Provide the [X, Y] coordinate of the cell's center where the given text is located.  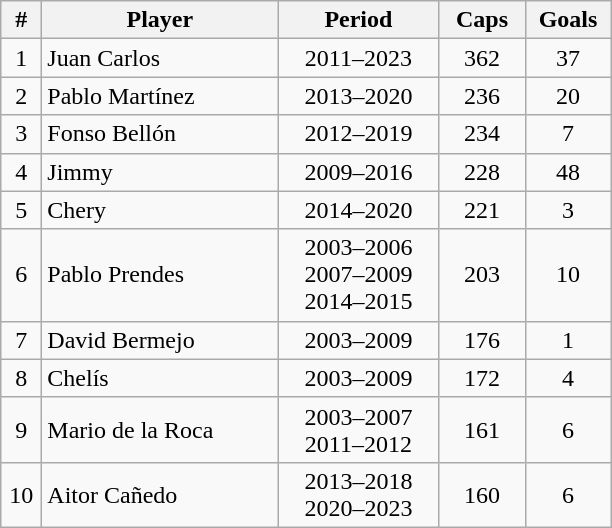
Fonso Bellón [160, 134]
2003–20062007–20092014–2015 [358, 275]
Period [358, 20]
221 [482, 210]
228 [482, 172]
2 [22, 96]
234 [482, 134]
37 [568, 58]
Caps [482, 20]
Aitor Cañedo [160, 494]
176 [482, 340]
2009–2016 [358, 172]
Jimmy [160, 172]
161 [482, 430]
2014–2020 [358, 210]
Pablo Martínez [160, 96]
Pablo Prendes [160, 275]
Goals [568, 20]
2011–2023 [358, 58]
David Bermejo [160, 340]
Mario de la Roca [160, 430]
8 [22, 378]
9 [22, 430]
160 [482, 494]
236 [482, 96]
48 [568, 172]
172 [482, 378]
Chery [160, 210]
2013–20182020–2023 [358, 494]
20 [568, 96]
Chelís [160, 378]
Juan Carlos [160, 58]
Player [160, 20]
# [22, 20]
2003–20072011–2012 [358, 430]
362 [482, 58]
5 [22, 210]
2012–2019 [358, 134]
2013–2020 [358, 96]
203 [482, 275]
